Return [X, Y] of the center of cell containing provided text 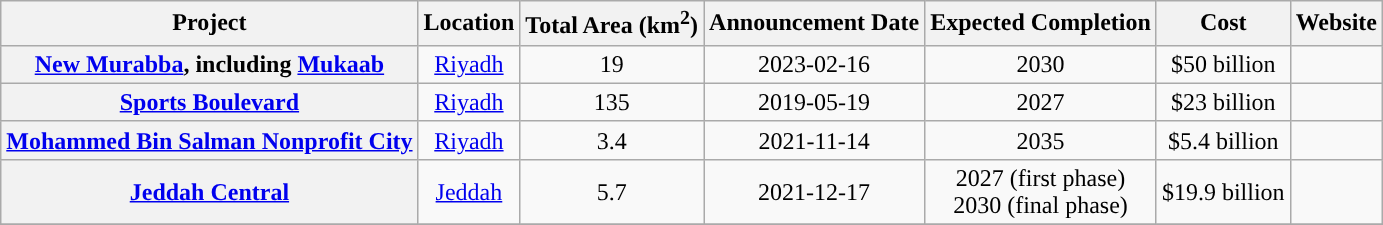
2021-11-14 [814, 140]
$5.4 billion [1223, 140]
2023-02-16 [814, 64]
Website [1336, 24]
2027 [1041, 102]
2021-12-17 [814, 192]
2027 (first phase)2030 (final phase) [1041, 192]
Location [469, 24]
2035 [1041, 140]
3.4 [612, 140]
Mohammed Bin Salman Nonprofit City [210, 140]
Jeddah Central [210, 192]
19 [612, 64]
2019-05-19 [814, 102]
New Murabba, including Mukaab [210, 64]
$50 billion [1223, 64]
$23 billion [1223, 102]
2030 [1041, 64]
Total Area (km2) [612, 24]
Jeddah [469, 192]
Project [210, 24]
Announcement Date [814, 24]
135 [612, 102]
Cost [1223, 24]
5.7 [612, 192]
Sports Boulevard [210, 102]
$19.9 billion [1223, 192]
Expected Completion [1041, 24]
